Scan for the cell matching the given text and deliver its (x, y) coordinate at center. 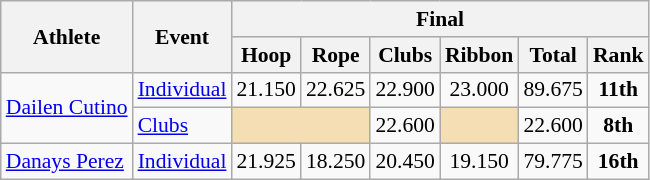
19.150 (480, 162)
Athlete (67, 36)
21.150 (266, 90)
8th (618, 126)
Total (552, 55)
Rank (618, 55)
20.450 (404, 162)
11th (618, 90)
23.000 (480, 90)
Hoop (266, 55)
79.775 (552, 162)
18.250 (336, 162)
22.625 (336, 90)
Ribbon (480, 55)
21.925 (266, 162)
Rope (336, 55)
Dailen Cutino (67, 108)
22.900 (404, 90)
Event (182, 36)
Danays Perez (67, 162)
89.675 (552, 90)
Final (440, 19)
16th (618, 162)
